Detect which cell encompasses the target text, then output its (X, Y) center coordinate. 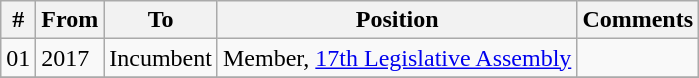
Position (396, 20)
# (18, 20)
To (161, 20)
Member, 17th Legislative Assembly (396, 58)
Incumbent (161, 58)
01 (18, 58)
2017 (70, 58)
From (70, 20)
Comments (638, 20)
